Determine the (X, Y) coordinate at the center of the cell enclosing the given text.  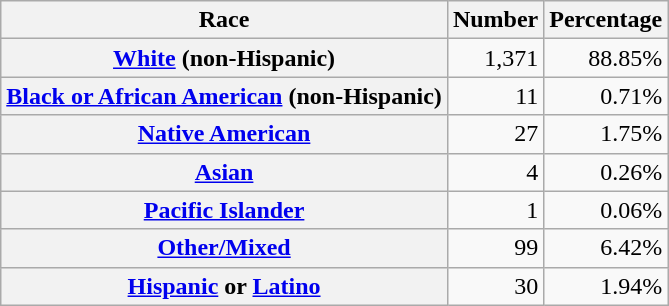
6.42% (606, 248)
1.75% (606, 134)
Pacific Islander (224, 210)
White (non-Hispanic) (224, 58)
Number (495, 20)
Asian (224, 172)
Other/Mixed (224, 248)
0.26% (606, 172)
Percentage (606, 20)
30 (495, 286)
99 (495, 248)
0.71% (606, 96)
1 (495, 210)
27 (495, 134)
1,371 (495, 58)
11 (495, 96)
0.06% (606, 210)
Native American (224, 134)
Black or African American (non-Hispanic) (224, 96)
Hispanic or Latino (224, 286)
4 (495, 172)
1.94% (606, 286)
88.85% (606, 58)
Race (224, 20)
